Determine the [x, y] coordinate at the center of the cell enclosing the given text.  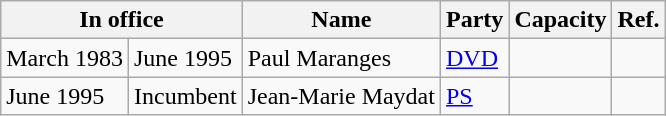
March 1983 [65, 58]
Party [474, 20]
Capacity [560, 20]
PS [474, 96]
Ref. [638, 20]
Paul Maranges [341, 58]
Jean-Marie Maydat [341, 96]
Incumbent [185, 96]
In office [122, 20]
Name [341, 20]
DVD [474, 58]
